For the text-containing cell, return its midpoint in [x, y] coordinate format. 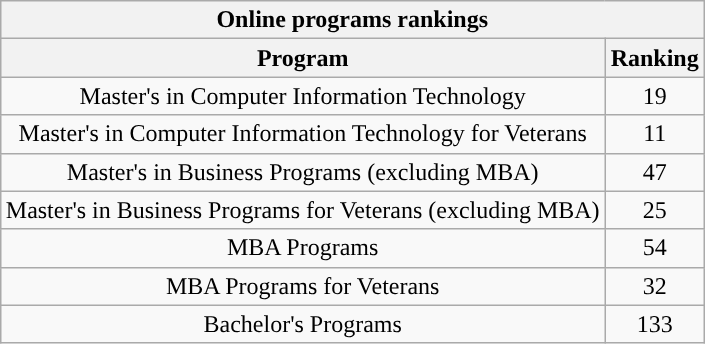
Master's in Business Programs (excluding MBA) [302, 172]
Master's in Business Programs for Veterans (excluding MBA) [302, 210]
11 [654, 134]
Online programs rankings [352, 20]
MBA Programs [302, 248]
19 [654, 96]
Program [302, 58]
Master's in Computer Information Technology for Veterans [302, 134]
54 [654, 248]
Ranking [654, 58]
32 [654, 286]
Master's in Computer Information Technology [302, 96]
25 [654, 210]
MBA Programs for Veterans [302, 286]
47 [654, 172]
Bachelor's Programs [302, 324]
133 [654, 324]
